Return (x, y) of the center of cell containing provided text 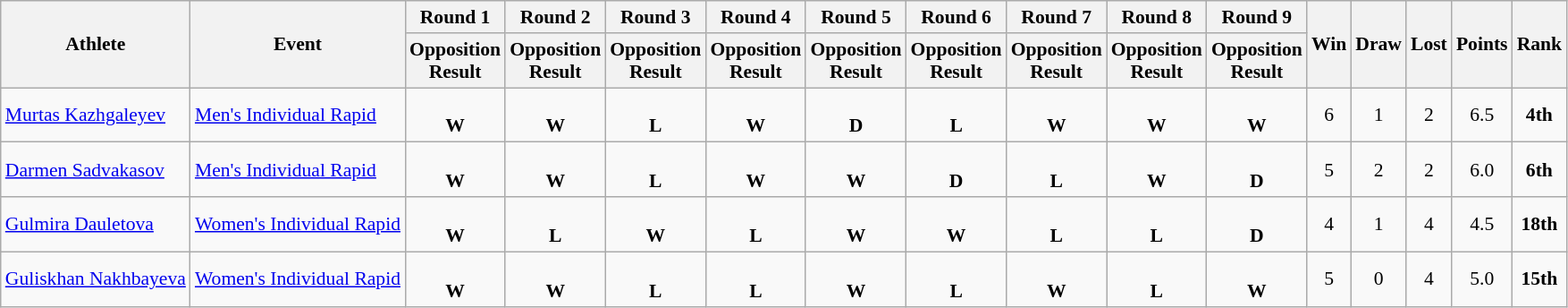
Win (1328, 45)
6 (1328, 115)
4th (1539, 115)
5.0 (1482, 279)
Round 4 (755, 17)
Darmen Sadvakasov (96, 170)
Rank (1539, 45)
0 (1378, 279)
Round 6 (957, 17)
6.5 (1482, 115)
Round 7 (1057, 17)
Round 3 (655, 17)
Round 5 (856, 17)
Gulmira Dauletova (96, 224)
Athlete (96, 45)
18th (1539, 224)
Guliskhan Nakhbayeva (96, 279)
15th (1539, 279)
Round 8 (1157, 17)
Murtas Kazhgaleyev (96, 115)
4.5 (1482, 224)
Round 1 (455, 17)
Lost (1429, 45)
6th (1539, 170)
Points (1482, 45)
Draw (1378, 45)
Event (298, 45)
Round 2 (555, 17)
Round 9 (1257, 17)
6.0 (1482, 170)
